Find where the given text appears and provide that cell's center as (x, y) coordinate. 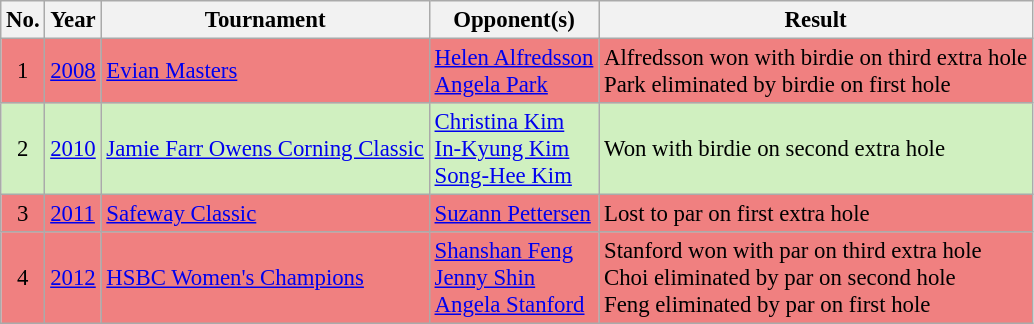
Opponent(s) (514, 20)
Lost to par on first extra hole (816, 214)
Result (816, 20)
2010 (73, 149)
Shanshan Feng Jenny Shin Angela Stanford (514, 278)
1 (23, 72)
HSBC Women's Champions (265, 278)
Year (73, 20)
Tournament (265, 20)
2008 (73, 72)
Christina Kim In-Kyung Kim Song-Hee Kim (514, 149)
Won with birdie on second extra hole (816, 149)
2 (23, 149)
Stanford won with par on third extra holeChoi eliminated by par on second holeFeng eliminated by par on first hole (816, 278)
Safeway Classic (265, 214)
3 (23, 214)
2012 (73, 278)
4 (23, 278)
Evian Masters (265, 72)
Jamie Farr Owens Corning Classic (265, 149)
Helen Alfredsson Angela Park (514, 72)
Suzann Pettersen (514, 214)
No. (23, 20)
Alfredsson won with birdie on third extra holePark eliminated by birdie on first hole (816, 72)
2011 (73, 214)
